Pinpoint the cell where the given text exists, returning its (x, y) midpoint coordinate. 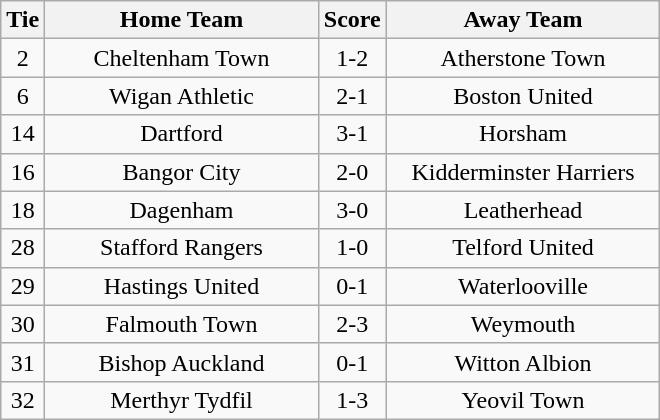
29 (23, 286)
Yeovil Town (523, 400)
1-3 (352, 400)
Merthyr Tydfil (182, 400)
Atherstone Town (523, 58)
1-0 (352, 248)
30 (23, 324)
1-2 (352, 58)
Witton Albion (523, 362)
2-0 (352, 172)
2-3 (352, 324)
Stafford Rangers (182, 248)
2-1 (352, 96)
Weymouth (523, 324)
Waterlooville (523, 286)
Dartford (182, 134)
16 (23, 172)
Hastings United (182, 286)
Leatherhead (523, 210)
Wigan Athletic (182, 96)
18 (23, 210)
Score (352, 20)
Bangor City (182, 172)
Dagenham (182, 210)
Horsham (523, 134)
6 (23, 96)
Boston United (523, 96)
3-1 (352, 134)
28 (23, 248)
14 (23, 134)
Telford United (523, 248)
Kidderminster Harriers (523, 172)
3-0 (352, 210)
31 (23, 362)
Away Team (523, 20)
2 (23, 58)
Bishop Auckland (182, 362)
Home Team (182, 20)
32 (23, 400)
Tie (23, 20)
Falmouth Town (182, 324)
Cheltenham Town (182, 58)
